For the text-containing cell, return its midpoint in [X, Y] coordinate format. 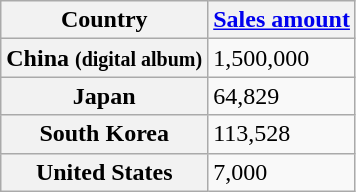
7,000 [282, 172]
64,829 [282, 96]
Country [104, 20]
Japan [104, 96]
South Korea [104, 134]
113,528 [282, 134]
United States [104, 172]
Sales amount [282, 20]
1,500,000 [282, 58]
China (digital album) [104, 58]
